Determine the (x, y) coordinate at the center of the cell enclosing the given text.  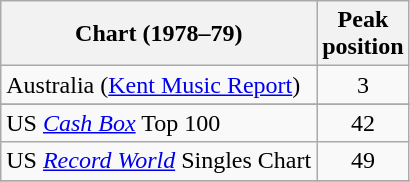
Australia (Kent Music Report) (159, 85)
US Cash Box Top 100 (159, 123)
Peakposition (363, 34)
49 (363, 161)
Chart (1978–79) (159, 34)
3 (363, 85)
42 (363, 123)
US Record World Singles Chart (159, 161)
